Detect which cell encompasses the target text, then output its (X, Y) center coordinate. 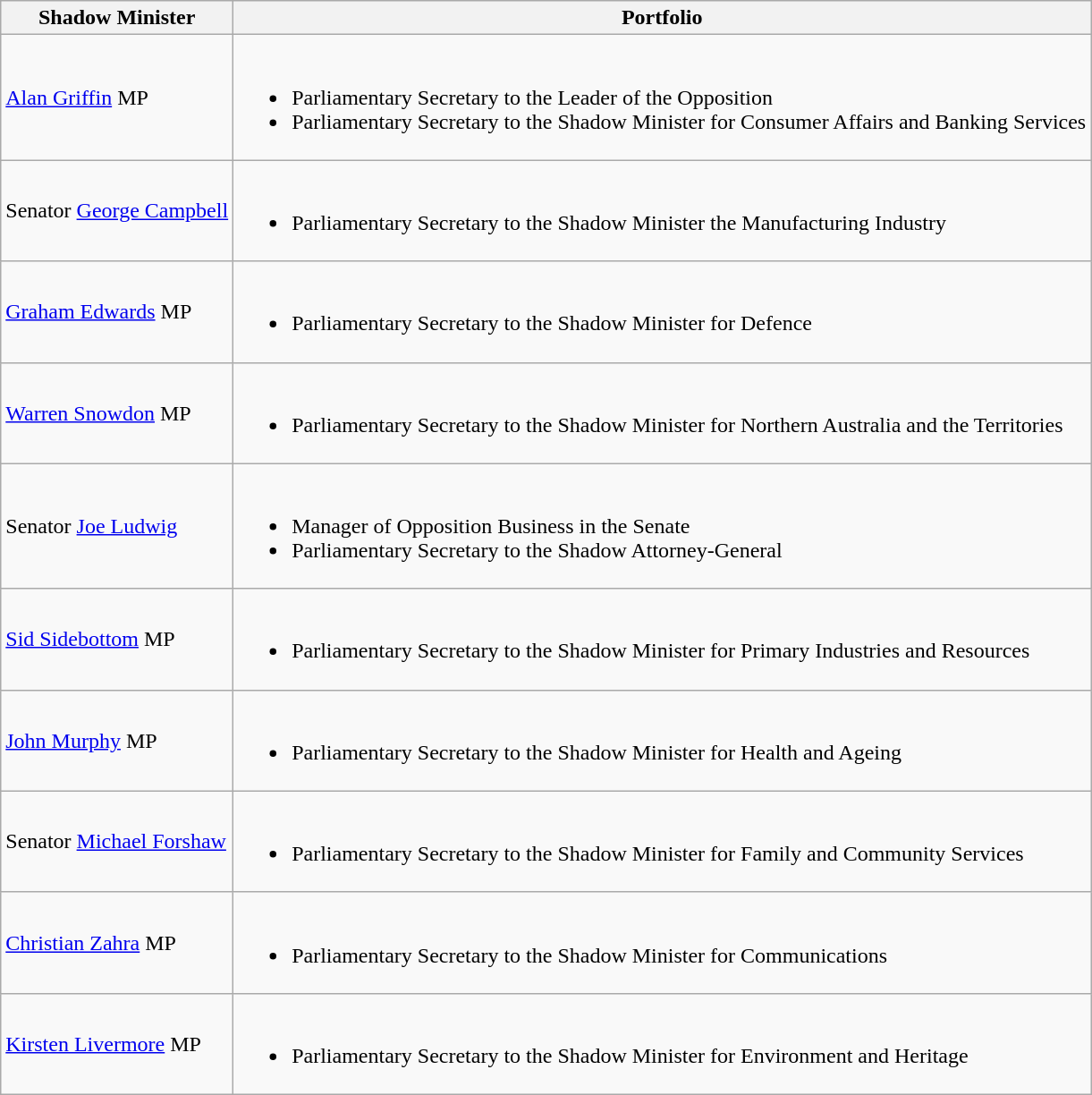
Parliamentary Secretary to the Shadow Minister for Communications (662, 943)
Portfolio (662, 18)
Shadow Minister (117, 18)
Kirsten Livermore MP (117, 1043)
Parliamentary Secretary to the Shadow Minister for Primary Industries and Resources (662, 639)
Parliamentary Secretary to the Shadow Minister the Manufacturing Industry (662, 211)
Manager of Opposition Business in the SenateParliamentary Secretary to the Shadow Attorney-General (662, 526)
Parliamentary Secretary to the Shadow Minister for Health and Ageing (662, 741)
Sid Sidebottom MP (117, 639)
John Murphy MP (117, 741)
Senator George Campbell (117, 211)
Parliamentary Secretary to the Leader of the OppositionParliamentary Secretary to the Shadow Minister for Consumer Affairs and Banking Services (662, 98)
Parliamentary Secretary to the Shadow Minister for Defence (662, 311)
Warren Snowdon MP (117, 413)
Alan Griffin MP (117, 98)
Parliamentary Secretary to the Shadow Minister for Northern Australia and the Territories (662, 413)
Parliamentary Secretary to the Shadow Minister for Family and Community Services (662, 841)
Parliamentary Secretary to the Shadow Minister for Environment and Heritage (662, 1043)
Graham Edwards MP (117, 311)
Senator Michael Forshaw (117, 841)
Christian Zahra MP (117, 943)
Senator Joe Ludwig (117, 526)
